Capture the cell that displays the provided text and extract its [X, Y] central coordinate. 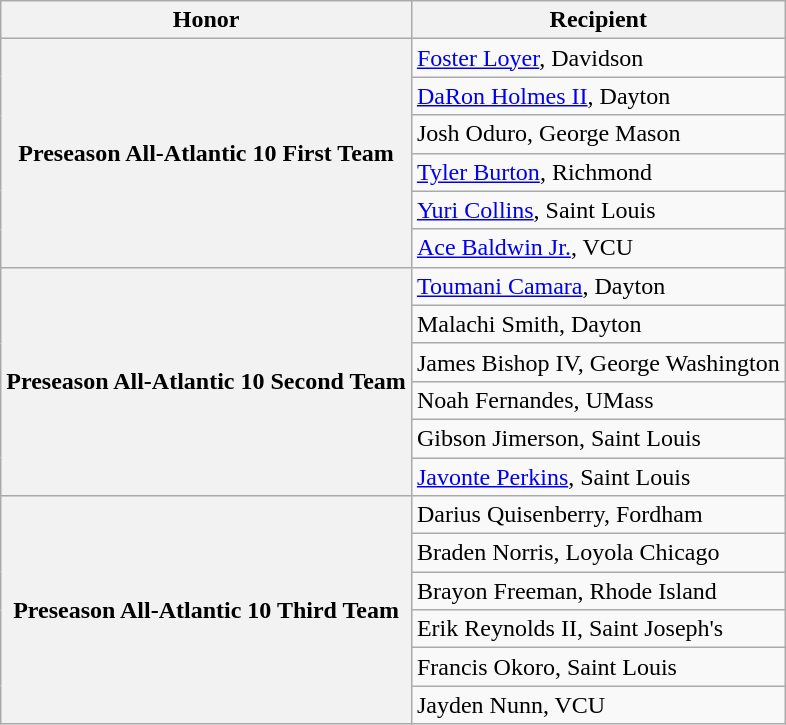
Recipient [598, 20]
Brayon Freeman, Rhode Island [598, 591]
Tyler Burton, Richmond [598, 172]
Preseason All-Atlantic 10 Third Team [206, 610]
James Bishop IV, George Washington [598, 362]
Foster Loyer, Davidson [598, 58]
Malachi Smith, Dayton [598, 324]
Noah Fernandes, UMass [598, 400]
Gibson Jimerson, Saint Louis [598, 438]
Yuri Collins, Saint Louis [598, 210]
Honor [206, 20]
Jayden Nunn, VCU [598, 705]
Preseason All-Atlantic 10 First Team [206, 153]
Darius Quisenberry, Fordham [598, 515]
Francis Okoro, Saint Louis [598, 667]
Ace Baldwin Jr., VCU [598, 248]
Braden Norris, Loyola Chicago [598, 553]
Josh Oduro, George Mason [598, 134]
Preseason All-Atlantic 10 Second Team [206, 381]
Toumani Camara, Dayton [598, 286]
Javonte Perkins, Saint Louis [598, 477]
DaRon Holmes II, Dayton [598, 96]
Erik Reynolds II, Saint Joseph's [598, 629]
